From the cell containing the given text, extract its center point as [x, y] coordinate. 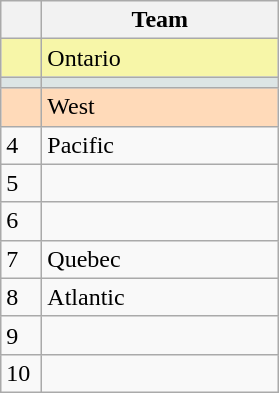
5 [22, 183]
Ontario [160, 58]
Pacific [160, 145]
4 [22, 145]
6 [22, 221]
7 [22, 259]
Quebec [160, 259]
West [160, 107]
9 [22, 335]
10 [22, 373]
8 [22, 297]
Team [160, 20]
Atlantic [160, 297]
